Pinpoint the cell where the given text exists, returning its [X, Y] midpoint coordinate. 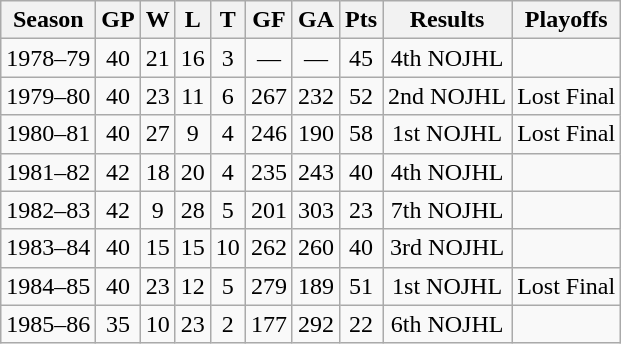
189 [316, 286]
Results [448, 20]
177 [268, 324]
6 [228, 96]
1984–85 [48, 286]
L [192, 20]
1983–84 [48, 248]
232 [316, 96]
Playoffs [566, 20]
7th NOJHL [448, 210]
243 [316, 172]
1981–82 [48, 172]
292 [316, 324]
201 [268, 210]
52 [362, 96]
22 [362, 324]
1978–79 [48, 58]
1980–81 [48, 134]
58 [362, 134]
246 [268, 134]
6th NOJHL [448, 324]
W [158, 20]
190 [316, 134]
GF [268, 20]
3rd NOJHL [448, 248]
1979–80 [48, 96]
1982–83 [48, 210]
1985–86 [48, 324]
GA [316, 20]
51 [362, 286]
303 [316, 210]
267 [268, 96]
2 [228, 324]
262 [268, 248]
16 [192, 58]
235 [268, 172]
45 [362, 58]
Season [48, 20]
12 [192, 286]
279 [268, 286]
2nd NOJHL [448, 96]
35 [118, 324]
Pts [362, 20]
21 [158, 58]
11 [192, 96]
3 [228, 58]
18 [158, 172]
GP [118, 20]
T [228, 20]
28 [192, 210]
27 [158, 134]
260 [316, 248]
20 [192, 172]
